Provide the (x, y) coordinate of the cell's center where the given text is located.  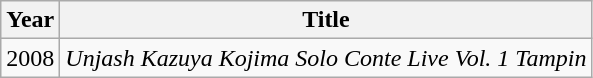
Unjash Kazuya Kojima Solo Conte Live Vol. 1 Tampin (326, 58)
Year (30, 20)
2008 (30, 58)
Title (326, 20)
